Capture the cell that displays the provided text and extract its (X, Y) central coordinate. 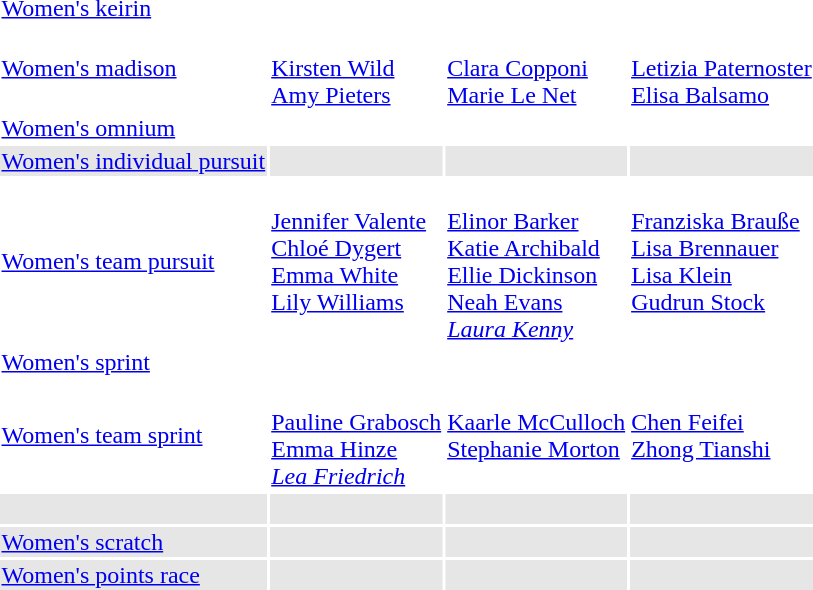
Women's scratch (134, 542)
Women's team pursuit (134, 262)
Women's individual pursuit (134, 161)
Women's sprint (134, 362)
Women's points race (134, 575)
Clara CopponiMarie Le Net (536, 68)
Kirsten WildAmy Pieters (356, 68)
Women's madison (134, 68)
Pauline GraboschEmma HinzeLea Friedrich (356, 436)
Elinor BarkerKatie ArchibaldEllie DickinsonNeah EvansLaura Kenny (536, 262)
Women's team sprint (134, 436)
Kaarle McCullochStephanie Morton (536, 436)
Women's omnium (134, 128)
Jennifer ValenteChloé DygertEmma WhiteLily Williams (356, 262)
